Find where the given text appears and provide that cell's center as (X, Y) coordinate. 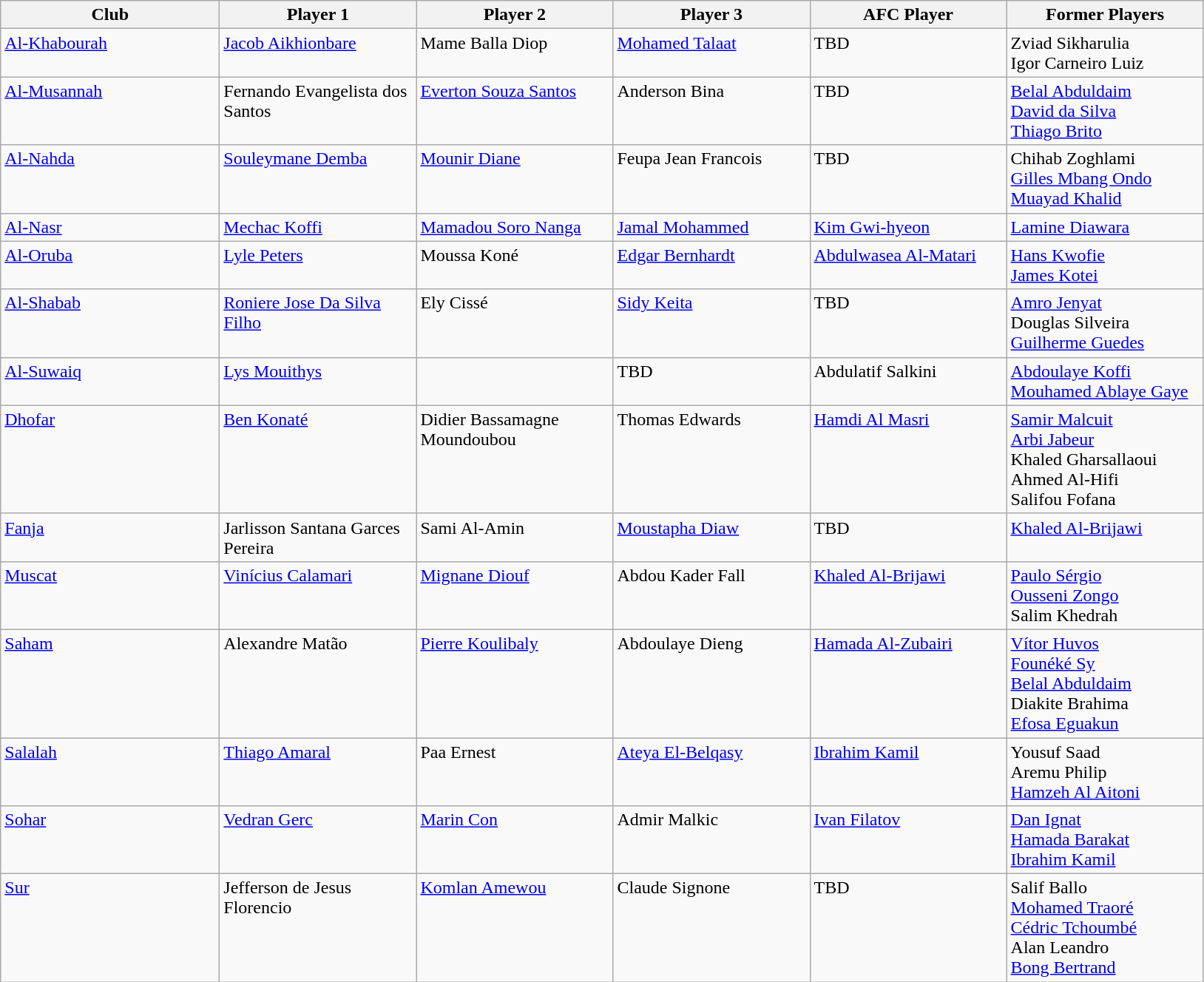
Vedran Gerc (318, 840)
Feupa Jean Francois (711, 179)
Amro Jenyat Douglas Silveira Guilherme Guedes (1105, 323)
Sur (110, 928)
Ibrahim Kamil (908, 772)
Chihab Zoghlami Gilles Mbang Ondo Muayad Khalid (1105, 179)
Didier Bassamagne Moundoubou (515, 459)
Lys Mouithys (318, 382)
Hans Kwofie James Kotei (1105, 265)
Ben Konaté (318, 459)
Hamdi Al Masri (908, 459)
Ely Cissé (515, 323)
Club (110, 15)
Marin Con (515, 840)
Mame Balla Diop (515, 53)
Abdoulaye Dieng (711, 683)
Zviad Sikharulia Igor Carneiro Luiz (1105, 53)
Edgar Bernhardt (711, 265)
Thomas Edwards (711, 459)
Mechac Koffi (318, 227)
Anderson Bina (711, 111)
Jefferson de Jesus Florencio (318, 928)
Dhofar (110, 459)
Al-Shabab (110, 323)
Ateya El-Belqasy (711, 772)
Moussa Koné (515, 265)
Hamada Al-Zubairi (908, 683)
Komlan Amewou (515, 928)
Mamadou Soro Nanga (515, 227)
Claude Signone (711, 928)
Mignane Diouf (515, 595)
Belal Abduldaim David da Silva Thiago Brito (1105, 111)
AFC Player (908, 15)
Player 3 (711, 15)
Al-Nahda (110, 179)
Al-Suwaiq (110, 382)
Salif Ballo Mohamed Traoré Cédric Tchoumbé Alan Leandro Bong Bertrand (1105, 928)
Vítor Huvos Founéké Sy Belal Abduldaim Diakite Brahima Efosa Eguakun (1105, 683)
Sidy Keita (711, 323)
Admir Malkic (711, 840)
Former Players (1105, 15)
Moustapha Diaw (711, 537)
Abdulatif Salkini (908, 382)
Fanja (110, 537)
Roniere Jose Da Silva Filho (318, 323)
Pierre Koulibaly (515, 683)
Player 2 (515, 15)
Ivan Filatov (908, 840)
Jamal Mohammed (711, 227)
Fernando Evangelista dos Santos (318, 111)
Salalah (110, 772)
Alexandre Matão (318, 683)
Al-Oruba (110, 265)
Yousuf Saad Aremu Philip Hamzeh Al Aitoni (1105, 772)
Thiago Amaral (318, 772)
Lamine Diawara (1105, 227)
Jarlisson Santana Garces Pereira (318, 537)
Samir Malcuit Arbi Jabeur Khaled Gharsallaoui Ahmed Al-Hifi Salifou Fofana (1105, 459)
Abdulwasea Al-Matari (908, 265)
Jacob Aikhionbare (318, 53)
Al-Khabourah (110, 53)
Souleymane Demba (318, 179)
Mohamed Talaat (711, 53)
Mounir Diane (515, 179)
Abdoulaye Koffi Mouhamed Ablaye Gaye (1105, 382)
Paa Ernest (515, 772)
Kim Gwi-hyeon (908, 227)
Abdou Kader Fall (711, 595)
Sami Al-Amin (515, 537)
Paulo Sérgio Ousseni Zongo Salim Khedrah (1105, 595)
Al-Musannah (110, 111)
Sohar (110, 840)
Everton Souza Santos (515, 111)
Vinícius Calamari (318, 595)
Lyle Peters (318, 265)
Dan Ignat Hamada Barakat Ibrahim Kamil (1105, 840)
Saham (110, 683)
Al-Nasr (110, 227)
Player 1 (318, 15)
Muscat (110, 595)
